Return the (X, Y) coordinate for the center point of the cell that contains the specified text.  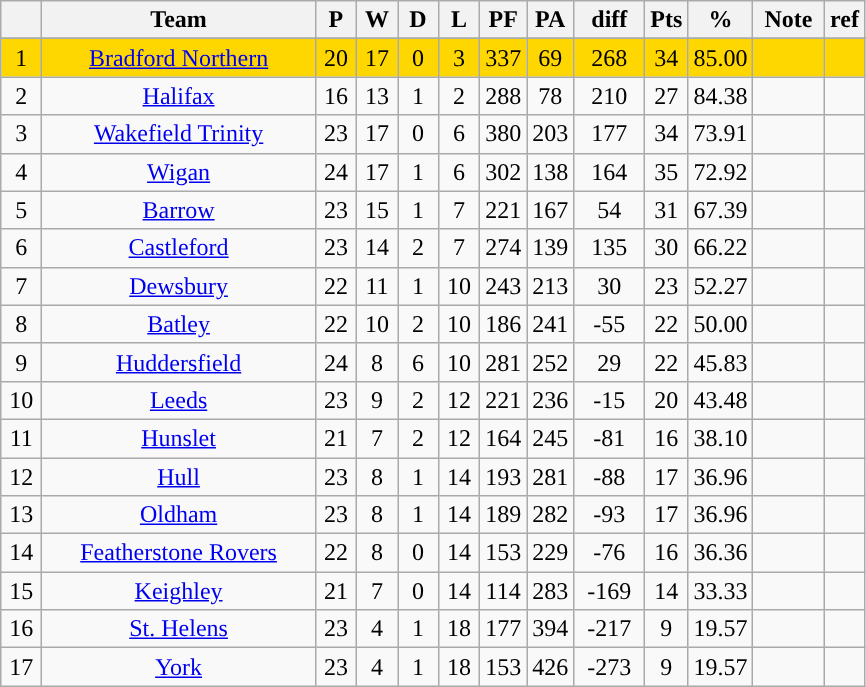
York (179, 667)
243 (504, 286)
38.10 (720, 438)
54 (610, 210)
282 (550, 515)
52.27 (720, 286)
5 (22, 210)
426 (550, 667)
268 (610, 58)
-55 (610, 324)
189 (504, 515)
241 (550, 324)
72.92 (720, 172)
35 (666, 172)
-15 (610, 400)
138 (550, 172)
78 (550, 96)
-273 (610, 667)
ref (844, 20)
Bradford Northern (179, 58)
Huddersfield (179, 362)
Hull (179, 477)
Dewsbury (179, 286)
-217 (610, 629)
186 (504, 324)
73.91 (720, 134)
Castleford (179, 248)
P (336, 20)
274 (504, 248)
31 (666, 210)
193 (504, 477)
380 (504, 134)
33.33 (720, 591)
Barrow (179, 210)
Team (179, 20)
-169 (610, 591)
29 (610, 362)
252 (550, 362)
114 (504, 591)
-88 (610, 477)
St. Helens (179, 629)
Batley (179, 324)
210 (610, 96)
43.48 (720, 400)
337 (504, 58)
W (376, 20)
Wakefield Trinity (179, 134)
D (418, 20)
-93 (610, 515)
167 (550, 210)
Wigan (179, 172)
139 (550, 248)
283 (550, 591)
213 (550, 286)
302 (504, 172)
-76 (610, 553)
Note (788, 20)
Pts (666, 20)
27 (666, 96)
135 (610, 248)
69 (550, 58)
245 (550, 438)
Leeds (179, 400)
PF (504, 20)
Featherstone Rovers (179, 553)
36.36 (720, 553)
L (460, 20)
PA (550, 20)
66.22 (720, 248)
Hunslet (179, 438)
% (720, 20)
394 (550, 629)
67.39 (720, 210)
229 (550, 553)
203 (550, 134)
50.00 (720, 324)
diff (610, 20)
84.38 (720, 96)
288 (504, 96)
Oldham (179, 515)
-81 (610, 438)
Halifax (179, 96)
Keighley (179, 591)
85.00 (720, 58)
45.83 (720, 362)
236 (550, 400)
